Pinpoint the cell where the given text exists, returning its (X, Y) midpoint coordinate. 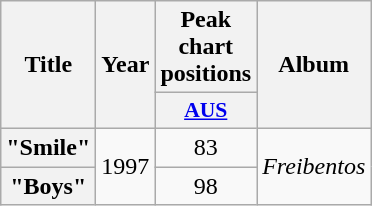
Title (48, 65)
AUS (206, 111)
98 (206, 185)
"Boys" (48, 185)
83 (206, 147)
1997 (126, 166)
Year (126, 65)
"Smile" (48, 147)
Album (314, 65)
Peak chart positions (206, 47)
Freibentos (314, 166)
